Find where the given text appears and provide that cell's center as (x, y) coordinate. 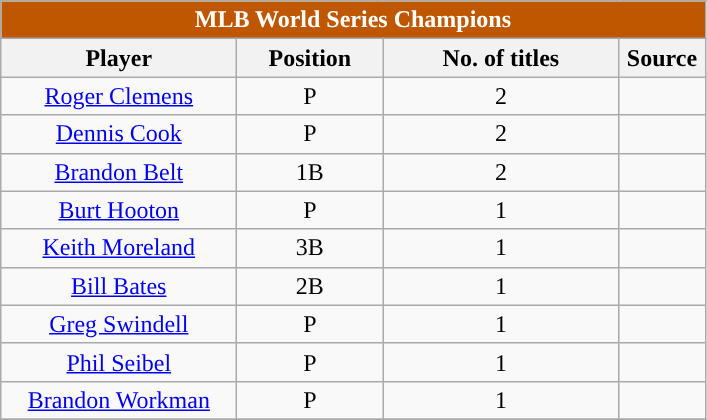
Position (310, 58)
Player (119, 58)
1B (310, 172)
Brandon Workman (119, 400)
Brandon Belt (119, 172)
MLB World Series Champions (353, 20)
Keith Moreland (119, 248)
No. of titles (501, 58)
2B (310, 286)
3B (310, 248)
Phil Seibel (119, 362)
Roger Clemens (119, 96)
Burt Hooton (119, 210)
Bill Bates (119, 286)
Dennis Cook (119, 134)
Source (662, 58)
Greg Swindell (119, 324)
